Pinpoint the cell where the given text exists, returning its [x, y] midpoint coordinate. 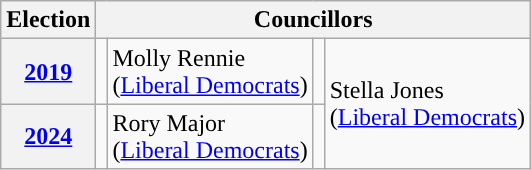
Councillors [314, 20]
Molly Rennie(Liberal Democrats) [210, 72]
Rory Major(Liberal Democrats) [210, 136]
Election [48, 20]
2024 [48, 136]
Stella Jones(Liberal Democrats) [427, 104]
2019 [48, 72]
